Identify which cell holds the provided text, then report its (X, Y) central coordinate. 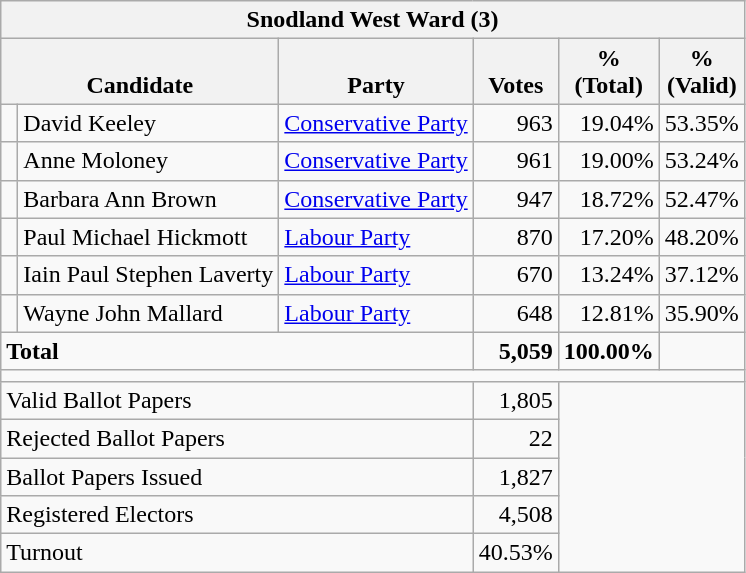
Rejected Ballot Papers (237, 438)
Candidate (140, 72)
Party (376, 72)
53.35% (702, 123)
%(Total) (608, 72)
12.81% (608, 313)
19.04% (608, 123)
963 (516, 123)
Paul Michael Hickmott (148, 237)
48.20% (702, 237)
947 (516, 199)
35.90% (702, 313)
Total (237, 351)
961 (516, 161)
1,827 (516, 477)
648 (516, 313)
Snodland West Ward (3) (373, 20)
100.00% (608, 351)
%(Valid) (702, 72)
22 (516, 438)
Valid Ballot Papers (237, 400)
53.24% (702, 161)
Turnout (237, 553)
5,059 (516, 351)
Anne Moloney (148, 161)
40.53% (516, 553)
17.20% (608, 237)
19.00% (608, 161)
Barbara Ann Brown (148, 199)
37.12% (702, 275)
18.72% (608, 199)
David Keeley (148, 123)
Iain Paul Stephen Laverty (148, 275)
Votes (516, 72)
4,508 (516, 515)
Ballot Papers Issued (237, 477)
52.47% (702, 199)
1,805 (516, 400)
Wayne John Mallard (148, 313)
670 (516, 275)
13.24% (608, 275)
870 (516, 237)
Registered Electors (237, 515)
